Find where the given text appears and provide that cell's center as [X, Y] coordinate. 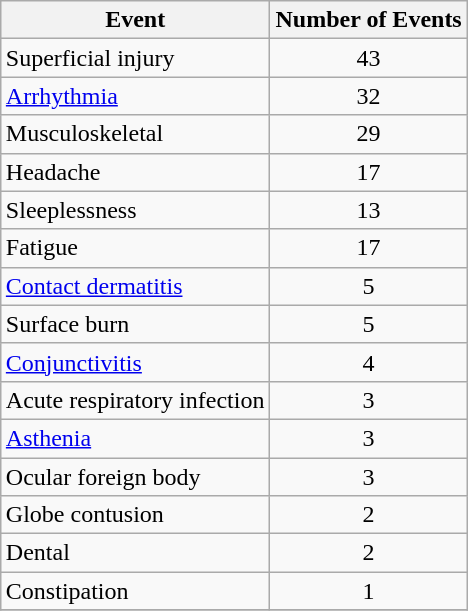
Event [135, 20]
13 [368, 210]
Surface burn [135, 324]
32 [368, 96]
Sleeplessness [135, 210]
Headache [135, 172]
Ocular foreign body [135, 477]
Conjunctivitis [135, 362]
Fatigue [135, 248]
Musculoskeletal [135, 134]
Contact dermatitis [135, 286]
1 [368, 591]
4 [368, 362]
Dental [135, 553]
Arrhythmia [135, 96]
29 [368, 134]
Globe contusion [135, 515]
Constipation [135, 591]
Acute respiratory infection [135, 400]
Superficial injury [135, 58]
Number of Events [368, 20]
43 [368, 58]
Asthenia [135, 438]
